Output the [X, Y] coordinate of the center of the cell containing the given text.  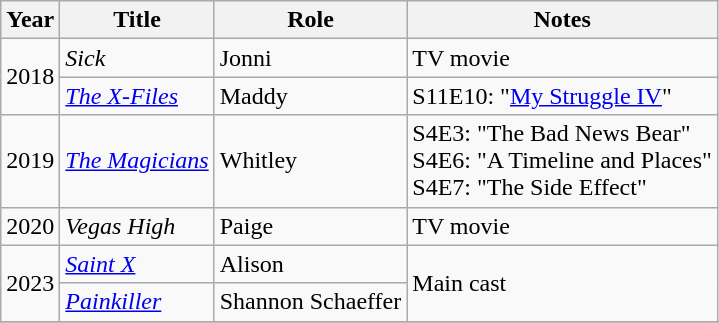
Title [137, 20]
Year [30, 20]
Shannon Schaeffer [310, 302]
2020 [30, 226]
2019 [30, 161]
S4E3: "The Bad News Bear" S4E6: "A Timeline and Places" S4E7: "The Side Effect" [562, 161]
Jonni [310, 58]
2023 [30, 283]
Main cast [562, 283]
Vegas High [137, 226]
Whitley [310, 161]
Paige [310, 226]
The X-Files [137, 96]
2018 [30, 77]
Alison [310, 264]
Notes [562, 20]
Saint X [137, 264]
Role [310, 20]
Sick [137, 58]
Maddy [310, 96]
The Magicians [137, 161]
Painkiller [137, 302]
S11E10: "My Struggle IV" [562, 96]
